Identify which cell holds the provided text, then report its (X, Y) central coordinate. 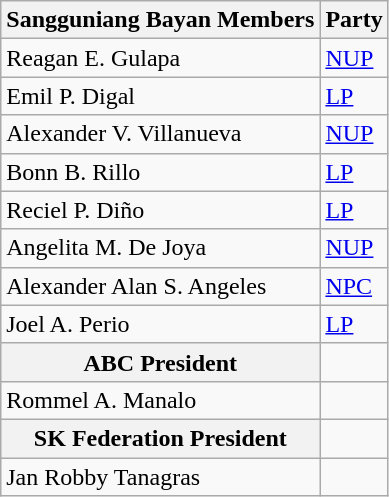
Joel A. Perio (160, 324)
ABC President (160, 362)
Alexander V. Villanueva (160, 134)
SK Federation President (160, 438)
Reciel P. Diño (160, 210)
Party (354, 20)
Reagan E. Gulapa (160, 58)
Emil P. Digal (160, 96)
Angelita M. De Joya (160, 248)
Alexander Alan S. Angeles (160, 286)
Sangguniang Bayan Members (160, 20)
Rommel A. Manalo (160, 400)
NPC (354, 286)
Jan Robby Tanagras (160, 477)
Bonn B. Rillo (160, 172)
